Identify which cell holds the provided text, then report its (X, Y) central coordinate. 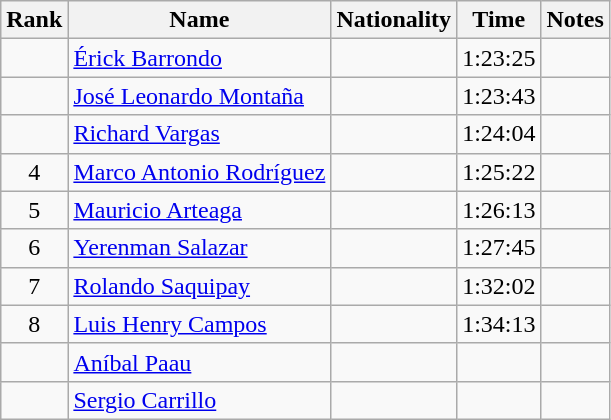
1:27:45 (499, 248)
Time (499, 20)
Mauricio Arteaga (200, 210)
Rolando Saquipay (200, 286)
Marco Antonio Rodríguez (200, 172)
Name (200, 20)
1:24:04 (499, 134)
1:25:22 (499, 172)
8 (34, 324)
Richard Vargas (200, 134)
Érick Barrondo (200, 58)
6 (34, 248)
Aníbal Paau (200, 362)
Rank (34, 20)
1:23:43 (499, 96)
1:34:13 (499, 324)
4 (34, 172)
Luis Henry Campos (200, 324)
Sergio Carrillo (200, 400)
1:32:02 (499, 286)
Notes (575, 20)
Nationality (394, 20)
Yerenman Salazar (200, 248)
1:23:25 (499, 58)
1:26:13 (499, 210)
José Leonardo Montaña (200, 96)
7 (34, 286)
5 (34, 210)
